Determine the (X, Y) coordinate at the center of the cell enclosing the given text.  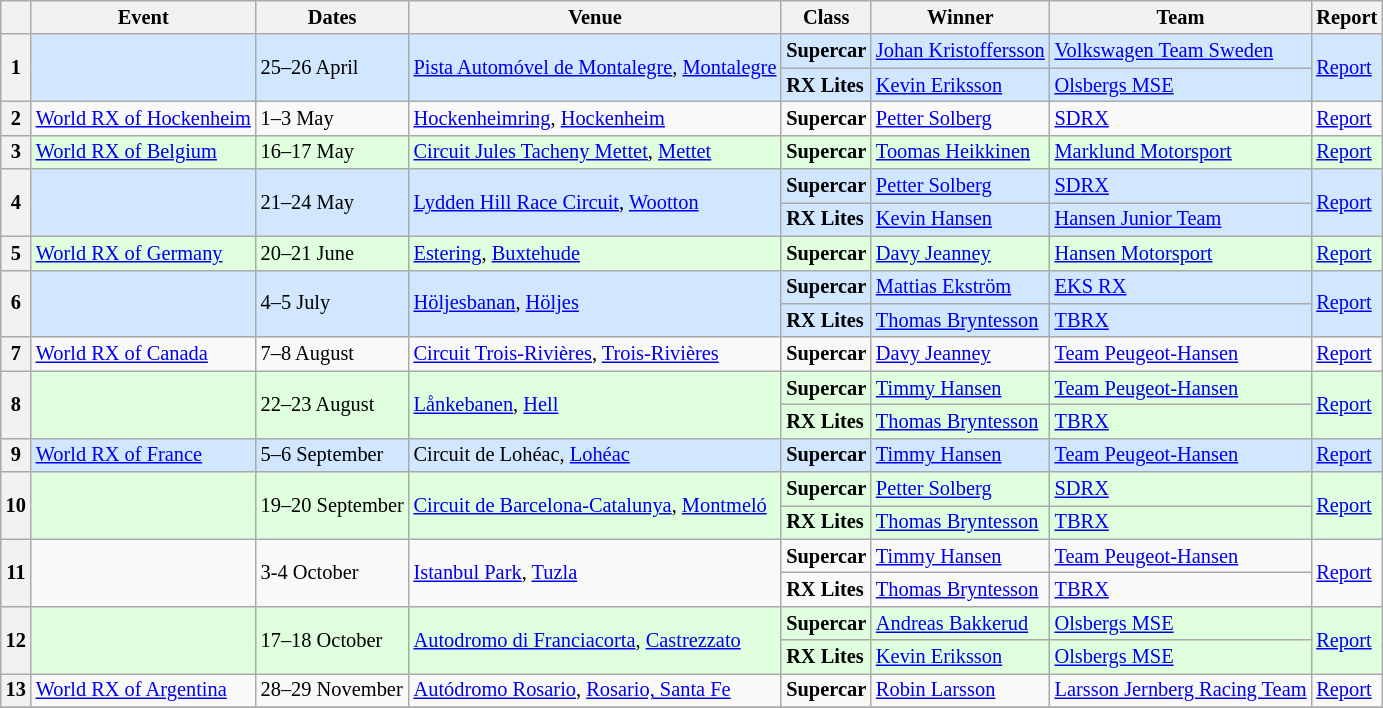
10 (16, 506)
Larsson Jernberg Racing Team (1181, 690)
Hockenheimring, Hockenheim (596, 118)
Circuit Jules Tacheny Mettet, Mettet (596, 152)
EKS RX (1181, 287)
Estering, Buxtehude (596, 253)
Team (1181, 17)
12 (16, 640)
Marklund Motorsport (1181, 152)
World RX of France (144, 455)
Hansen Motorsport (1181, 253)
Andreas Bakkerud (960, 623)
6 (16, 304)
Venue (596, 17)
Event (144, 17)
World RX of Germany (144, 253)
3 (16, 152)
Volkswagen Team Sweden (1181, 51)
17–18 October (332, 640)
Class (826, 17)
Robin Larsson (960, 690)
Circuit Trois-Rivières, Trois-Rivières (596, 354)
1 (16, 68)
9 (16, 455)
21–24 May (332, 202)
28–29 November (332, 690)
Autodromo di Franciacorta, Castrezzato (596, 640)
1–3 May (332, 118)
7 (16, 354)
Toomas Heikkinen (960, 152)
Mattias Ekström (960, 287)
World RX of Hockenheim (144, 118)
4–5 July (332, 304)
25–26 April (332, 68)
4 (16, 202)
Circuit de Lohéac, Lohéac (596, 455)
11 (16, 572)
Winner (960, 17)
Höljesbanan, Höljes (596, 304)
5 (16, 253)
Lånkebanen, Hell (596, 404)
Circuit de Barcelona-Catalunya, Montmeló (596, 506)
16–17 May (332, 152)
Istanbul Park, Tuzla (596, 572)
Johan Kristoffersson (960, 51)
Hansen Junior Team (1181, 219)
Autódromo Rosario, Rosario, Santa Fe (596, 690)
World RX of Argentina (144, 690)
19–20 September (332, 506)
7–8 August (332, 354)
8 (16, 404)
Dates (332, 17)
22–23 August (332, 404)
Lydden Hill Race Circuit, Wootton (596, 202)
5–6 September (332, 455)
Pista Automóvel de Montalegre, Montalegre (596, 68)
13 (16, 690)
3-4 October (332, 572)
Kevin Hansen (960, 219)
World RX of Canada (144, 354)
2 (16, 118)
20–21 June (332, 253)
World RX of Belgium (144, 152)
